Locate the cell with the specified text and output its (X, Y) center coordinate. 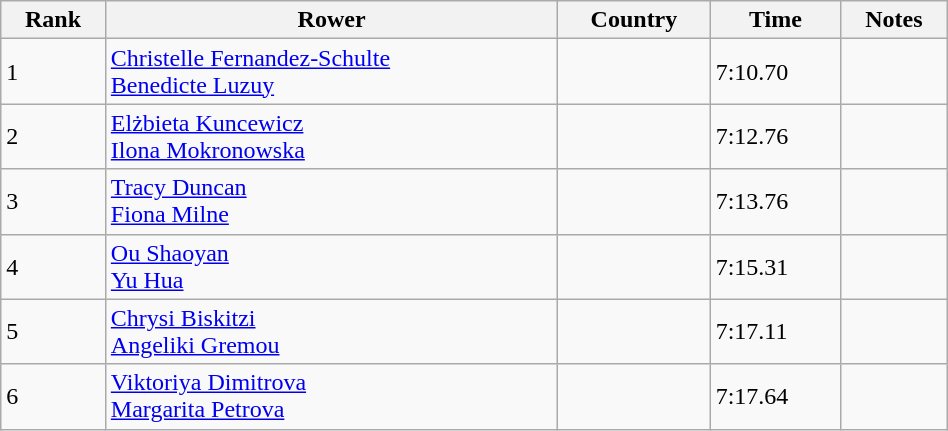
2 (54, 136)
Rank (54, 20)
5 (54, 332)
Country (634, 20)
1 (54, 72)
7:15.31 (775, 266)
7:13.76 (775, 202)
4 (54, 266)
7:12.76 (775, 136)
6 (54, 396)
Ou ShaoyanYu Hua (331, 266)
Tracy DuncanFiona Milne (331, 202)
Viktoriya DimitrovaMargarita Petrova (331, 396)
Christelle Fernandez-SchulteBenedicte Luzuy (331, 72)
Notes (894, 20)
Elżbieta KuncewiczIlona Mokronowska (331, 136)
7:17.64 (775, 396)
Chrysi BiskitziAngeliki Gremou (331, 332)
Time (775, 20)
7:17.11 (775, 332)
Rower (331, 20)
7:10.70 (775, 72)
3 (54, 202)
